Detect which cell encompasses the target text, then output its (x, y) center coordinate. 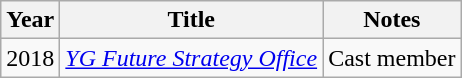
Title (192, 20)
Cast member (392, 58)
2018 (30, 58)
YG Future Strategy Office (192, 58)
Year (30, 20)
Notes (392, 20)
